Provide the (X, Y) coordinate of the cell's center where the given text is located.  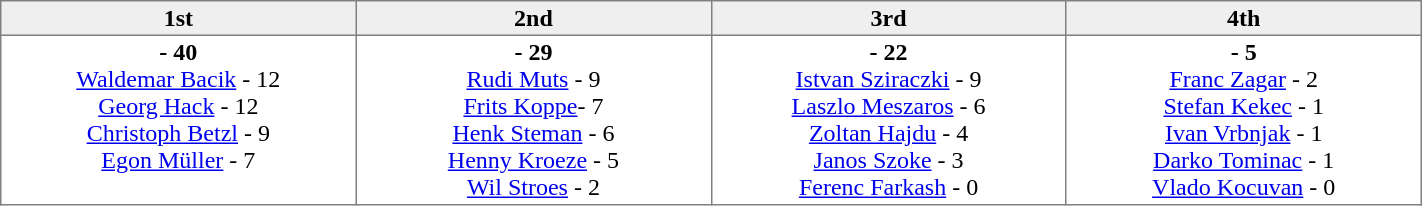
- 5Franc Zagar - 2Stefan Kekec - 1Ivan Vrbnjak - 1Darko Tominac - 1Vlado Kocuvan - 0 (1244, 120)
3rd (888, 18)
2nd (534, 18)
1st (178, 18)
4th (1244, 18)
- 22Istvan Sziraczki - 9Laszlo Meszaros - 6Zoltan Hajdu - 4Janos Szoke - 3Ferenc Farkash - 0 (888, 120)
- 29Rudi Muts - 9Frits Koppe- 7Henk Steman - 6Henny Kroeze - 5Wil Stroes - 2 (534, 120)
- 40Waldemar Bacik - 12Georg Hack - 12Christoph Betzl - 9Egon Müller - 7 (178, 120)
